Search for the cell housing the specified text and yield its (X, Y) center coordinate. 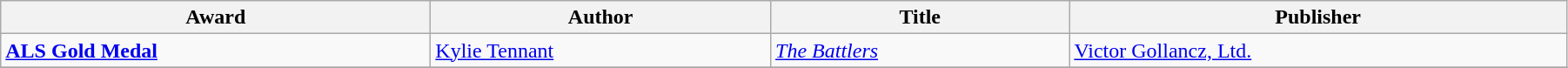
Award (216, 17)
Publisher (1318, 17)
Title (921, 17)
Author (600, 17)
ALS Gold Medal (216, 51)
Victor Gollancz, Ltd. (1318, 51)
The Battlers (921, 51)
Kylie Tennant (600, 51)
